Search for the cell housing the specified text and yield its [X, Y] center coordinate. 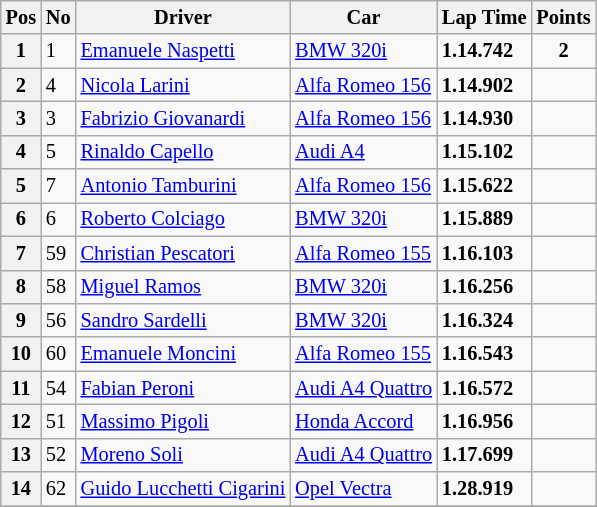
Moreno Soli [184, 455]
11 [21, 388]
Car [364, 17]
13 [21, 455]
1.16.103 [484, 253]
12 [21, 421]
Lap Time [484, 17]
1.14.930 [484, 118]
10 [21, 354]
1.15.889 [484, 219]
Opel Vectra [364, 489]
1.17.699 [484, 455]
Pos [21, 17]
56 [58, 320]
Rinaldo Capello [184, 152]
Driver [184, 17]
1.16.324 [484, 320]
Honda Accord [364, 421]
Guido Lucchetti Cigarini [184, 489]
58 [58, 287]
1.15.622 [484, 186]
1.14.902 [484, 85]
8 [21, 287]
Christian Pescatori [184, 253]
54 [58, 388]
Emanuele Moncini [184, 354]
Emanuele Naspetti [184, 51]
Fabian Peroni [184, 388]
Antonio Tamburini [184, 186]
51 [58, 421]
62 [58, 489]
59 [58, 253]
No [58, 17]
52 [58, 455]
1.15.102 [484, 152]
Roberto Colciago [184, 219]
1.16.572 [484, 388]
Fabrizio Giovanardi [184, 118]
Points [563, 17]
1.14.742 [484, 51]
Sandro Sardelli [184, 320]
14 [21, 489]
Massimo Pigoli [184, 421]
9 [21, 320]
Audi A4 [364, 152]
1.16.256 [484, 287]
1.16.543 [484, 354]
1.28.919 [484, 489]
60 [58, 354]
1.16.956 [484, 421]
Miguel Ramos [184, 287]
Nicola Larini [184, 85]
